From the cell containing the given text, extract its center point as [X, Y] coordinate. 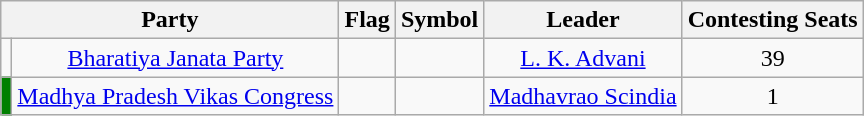
L. K. Advani [583, 58]
Madhya Pradesh Vikas Congress [176, 96]
Flag [367, 20]
Madhavrao Scindia [583, 96]
Party [170, 20]
Symbol [439, 20]
Bharatiya Janata Party [176, 58]
39 [772, 58]
Leader [583, 20]
Contesting Seats [772, 20]
1 [772, 96]
